Extract the [x, y] coordinate from the center of the cell holding the provided text.  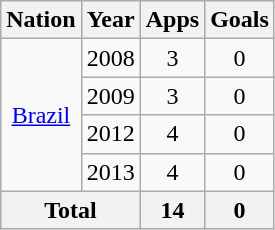
2013 [110, 172]
Apps [172, 20]
2009 [110, 96]
Year [110, 20]
Nation [41, 20]
Goals [240, 20]
Brazil [41, 115]
2012 [110, 134]
2008 [110, 58]
Total [70, 210]
14 [172, 210]
